Identify which cell holds the provided text, then report its (X, Y) central coordinate. 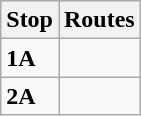
Routes (99, 20)
2A (30, 96)
Stop (30, 20)
1A (30, 58)
